Identify which cell holds the provided text, then report its (X, Y) central coordinate. 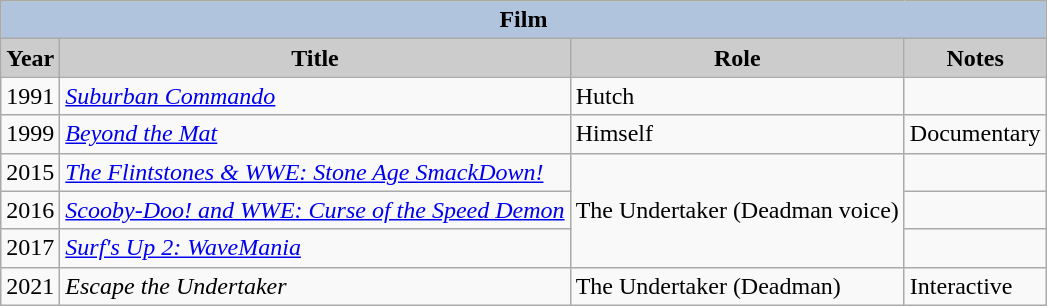
Suburban Commando (315, 96)
Escape the Undertaker (315, 286)
1991 (30, 96)
The Undertaker (Deadman voice) (737, 210)
Surf's Up 2: WaveMania (315, 248)
Hutch (737, 96)
Notes (975, 58)
2017 (30, 248)
Interactive (975, 286)
2015 (30, 172)
1999 (30, 134)
Title (315, 58)
Role (737, 58)
The Flintstones & WWE: Stone Age SmackDown! (315, 172)
Himself (737, 134)
Beyond the Mat (315, 134)
Scooby-Doo! and WWE: Curse of the Speed Demon (315, 210)
2016 (30, 210)
The Undertaker (Deadman) (737, 286)
Film (524, 20)
2021 (30, 286)
Year (30, 58)
Documentary (975, 134)
